Return the [x, y] coordinate for the center point of the cell that contains the specified text.  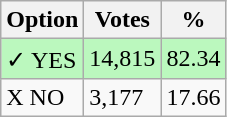
Votes [122, 20]
82.34 [194, 59]
3,177 [122, 97]
X NO [42, 97]
Option [42, 20]
14,815 [122, 59]
% [194, 20]
✓ YES [42, 59]
17.66 [194, 97]
